Pinpoint the cell where the given text exists, returning its [X, Y] midpoint coordinate. 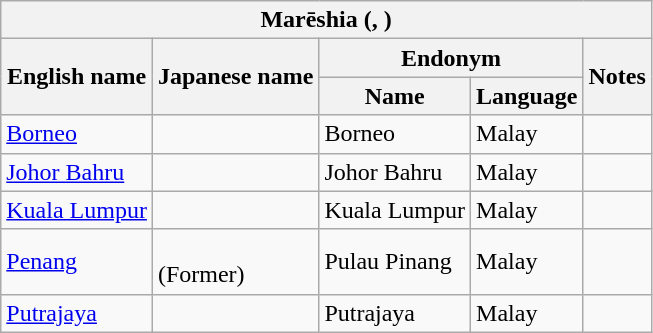
Japanese name [235, 77]
Notes [617, 77]
(Former) [235, 262]
Language [527, 96]
Marēshia (, ) [326, 20]
Penang [77, 262]
Pulau Pinang [395, 262]
Name [395, 96]
English name [77, 77]
Endonym [451, 58]
